Capture the cell that displays the provided text and extract its (X, Y) central coordinate. 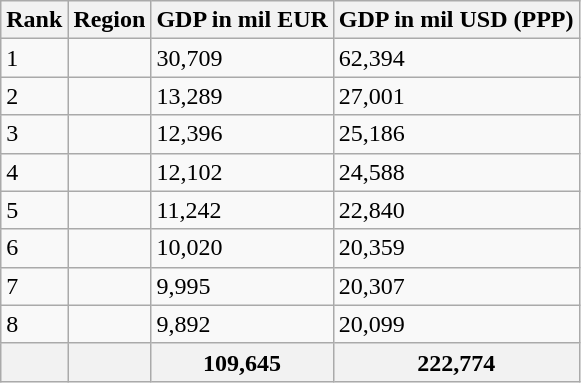
Rank (34, 20)
8 (34, 324)
20,359 (456, 248)
9,995 (242, 286)
7 (34, 286)
62,394 (456, 58)
109,645 (242, 362)
GDP in mil EUR (242, 20)
10,020 (242, 248)
6 (34, 248)
20,307 (456, 286)
13,289 (242, 96)
3 (34, 134)
Region (110, 20)
2 (34, 96)
25,186 (456, 134)
12,102 (242, 172)
12,396 (242, 134)
11,242 (242, 210)
27,001 (456, 96)
9,892 (242, 324)
1 (34, 58)
20,099 (456, 324)
24,588 (456, 172)
GDP in mil USD (PPP) (456, 20)
5 (34, 210)
222,774 (456, 362)
4 (34, 172)
22,840 (456, 210)
30,709 (242, 58)
